Determine the [X, Y] coordinate at the center of the cell enclosing the given text.  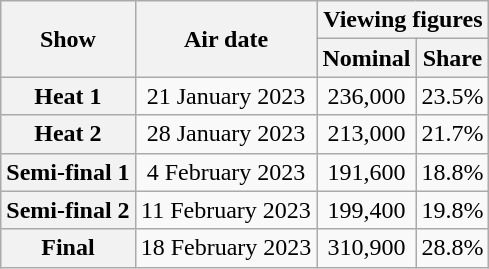
Semi-final 1 [68, 172]
Nominal [366, 58]
28 January 2023 [226, 134]
11 February 2023 [226, 210]
Heat 2 [68, 134]
310,900 [366, 248]
4 February 2023 [226, 172]
191,600 [366, 172]
19.8% [452, 210]
28.8% [452, 248]
Share [452, 58]
23.5% [452, 96]
213,000 [366, 134]
18 February 2023 [226, 248]
Semi-final 2 [68, 210]
Final [68, 248]
199,400 [366, 210]
18.8% [452, 172]
21.7% [452, 134]
236,000 [366, 96]
Heat 1 [68, 96]
Air date [226, 39]
Show [68, 39]
Viewing figures [403, 20]
21 January 2023 [226, 96]
